Return (x, y) of the center of cell containing provided text 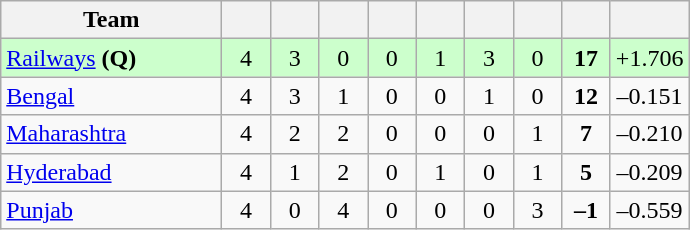
7 (586, 134)
Railways (Q) (112, 58)
Maharashtra (112, 134)
–0.209 (650, 172)
–0.151 (650, 96)
17 (586, 58)
12 (586, 96)
–1 (586, 210)
Punjab (112, 210)
–0.210 (650, 134)
Hyderabad (112, 172)
Team (112, 20)
Bengal (112, 96)
5 (586, 172)
+1.706 (650, 58)
–0.559 (650, 210)
